Pinpoint the cell where the given text exists, returning its [X, Y] midpoint coordinate. 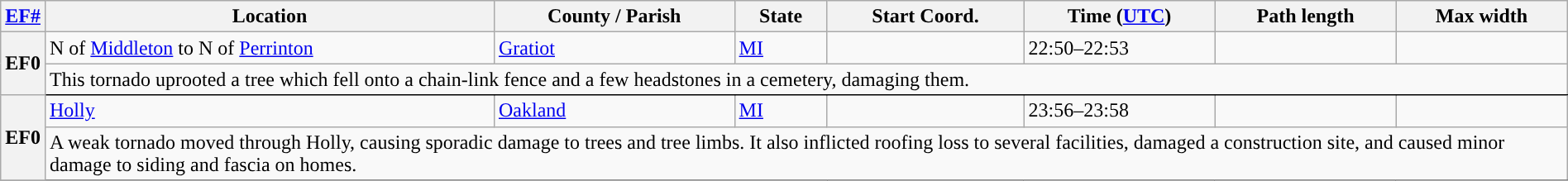
Path length [1305, 17]
Max width [1482, 17]
Start Coord. [925, 17]
Location [270, 17]
State [781, 17]
This tornado uprooted a tree which fell onto a chain-link fence and a few headstones in a cemetery, damaging them. [806, 79]
N of Middleton to N of Perrinton [270, 48]
County / Parish [614, 17]
Holly [270, 111]
23:56–23:58 [1120, 111]
Time (UTC) [1120, 17]
Gratiot [614, 48]
22:50–22:53 [1120, 48]
Oakland [614, 111]
EF# [23, 17]
